Return (x, y) of the center of cell containing provided text 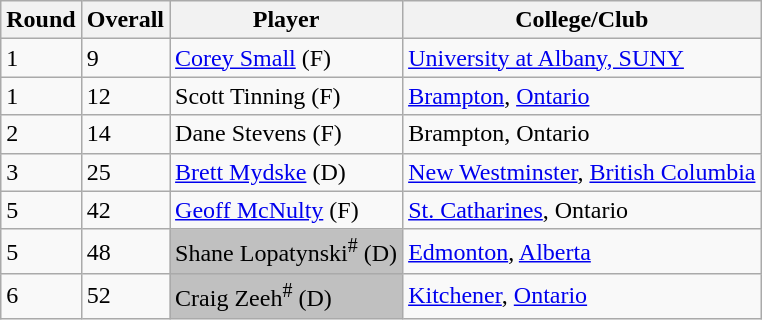
Shane Lopatynski# (D) (286, 252)
Geoff McNulty (F) (286, 210)
14 (125, 134)
Dane Stevens (F) (286, 134)
Craig Zeeh# (D) (286, 296)
Player (286, 20)
Brett Mydske (D) (286, 172)
Overall (125, 20)
New Westminster, British Columbia (582, 172)
St. Catharines, Ontario (582, 210)
12 (125, 96)
48 (125, 252)
College/Club (582, 20)
Edmonton, Alberta (582, 252)
Scott Tinning (F) (286, 96)
52 (125, 296)
25 (125, 172)
Kitchener, Ontario (582, 296)
Corey Small (F) (286, 58)
42 (125, 210)
University at Albany, SUNY (582, 58)
9 (125, 58)
2 (41, 134)
Round (41, 20)
3 (41, 172)
6 (41, 296)
